Detect which cell encompasses the target text, then output its [X, Y] center coordinate. 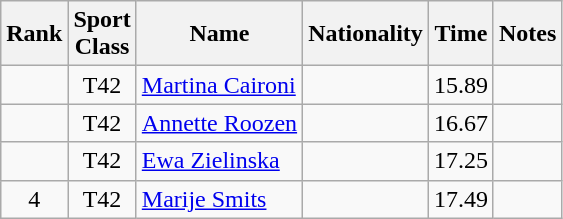
Name [219, 34]
Rank [34, 34]
Nationality [366, 34]
Notes [527, 34]
Martina Caironi [219, 85]
Time [460, 34]
16.67 [460, 123]
15.89 [460, 85]
17.25 [460, 161]
Marije Smits [219, 199]
SportClass [102, 34]
Annette Roozen [219, 123]
Ewa Zielinska [219, 161]
17.49 [460, 199]
4 [34, 199]
